Return [x, y] of the center of cell containing provided text 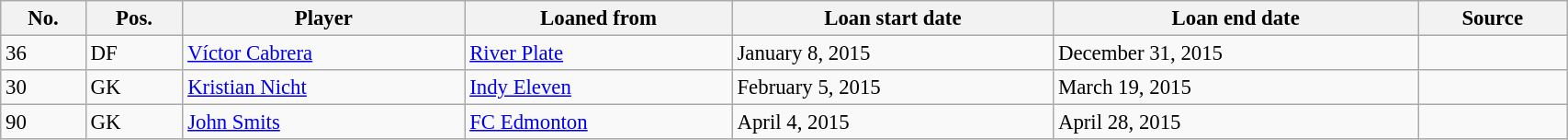
Víctor Cabrera [323, 53]
Source [1493, 18]
Loaned from [599, 18]
December 31, 2015 [1236, 53]
Indy Eleven [599, 87]
March 19, 2015 [1236, 87]
Kristian Nicht [323, 87]
John Smits [323, 122]
DF [134, 53]
36 [43, 53]
No. [43, 18]
Loan end date [1236, 18]
30 [43, 87]
90 [43, 122]
Pos. [134, 18]
April 28, 2015 [1236, 122]
April 4, 2015 [893, 122]
January 8, 2015 [893, 53]
Player [323, 18]
Loan start date [893, 18]
River Plate [599, 53]
FC Edmonton [599, 122]
February 5, 2015 [893, 87]
